Extract the (X, Y) coordinate from the center of the cell holding the provided text.  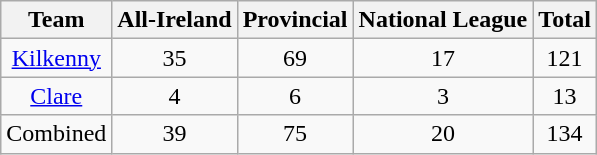
20 (443, 134)
75 (295, 134)
National League (443, 20)
Total (565, 20)
134 (565, 134)
17 (443, 58)
13 (565, 96)
Kilkenny (56, 58)
35 (174, 58)
Provincial (295, 20)
All-Ireland (174, 20)
Team (56, 20)
121 (565, 58)
69 (295, 58)
4 (174, 96)
39 (174, 134)
3 (443, 96)
Combined (56, 134)
Clare (56, 96)
6 (295, 96)
